For the text-containing cell, return its midpoint in [x, y] coordinate format. 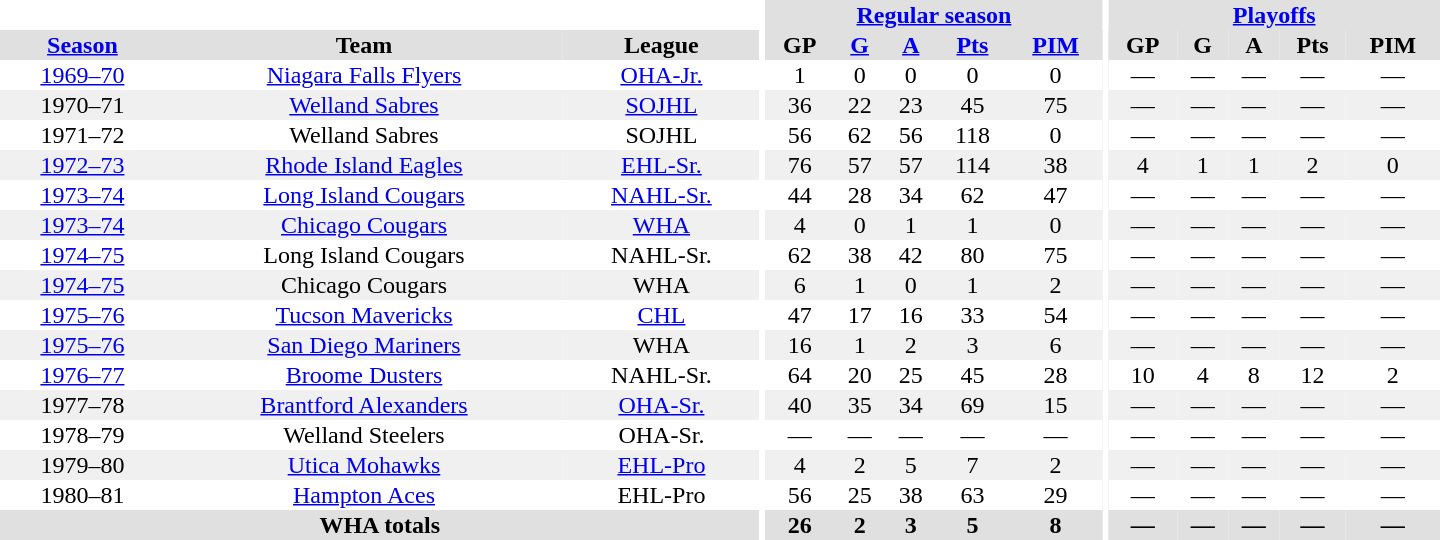
1971–72 [82, 135]
12 [1312, 375]
EHL-Sr. [661, 165]
League [661, 45]
44 [800, 195]
Niagara Falls Flyers [364, 75]
63 [972, 495]
36 [800, 105]
Brantford Alexanders [364, 405]
1978–79 [82, 435]
Season [82, 45]
76 [800, 165]
Tucson Mavericks [364, 315]
22 [860, 105]
CHL [661, 315]
1969–70 [82, 75]
114 [972, 165]
118 [972, 135]
Rhode Island Eagles [364, 165]
64 [800, 375]
80 [972, 255]
26 [800, 525]
Team [364, 45]
69 [972, 405]
7 [972, 465]
23 [910, 105]
Hampton Aces [364, 495]
1970–71 [82, 105]
10 [1142, 375]
33 [972, 315]
San Diego Mariners [364, 345]
1979–80 [82, 465]
Playoffs [1274, 15]
42 [910, 255]
WHA totals [380, 525]
Broome Dusters [364, 375]
29 [1056, 495]
1976–77 [82, 375]
54 [1056, 315]
Utica Mohawks [364, 465]
1977–78 [82, 405]
1972–73 [82, 165]
17 [860, 315]
Regular season [934, 15]
1980–81 [82, 495]
15 [1056, 405]
40 [800, 405]
Welland Steelers [364, 435]
20 [860, 375]
35 [860, 405]
OHA-Jr. [661, 75]
